Find where the given text appears and provide that cell's center as [X, Y] coordinate. 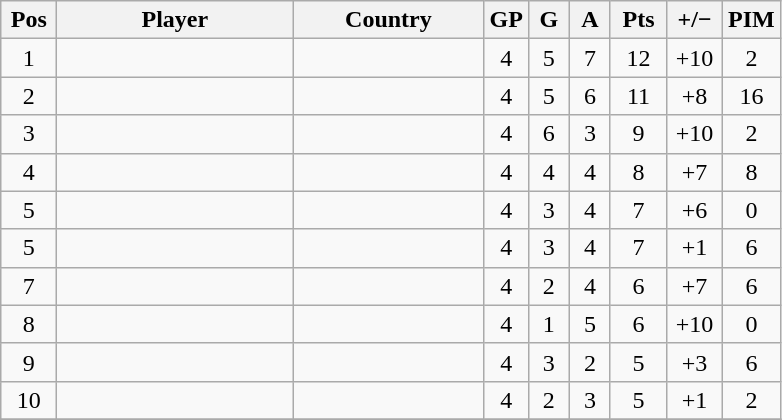
16 [752, 96]
+/− [695, 20]
+6 [695, 210]
10 [29, 400]
Pos [29, 20]
12 [638, 58]
A [590, 20]
Pts [638, 20]
Country [388, 20]
Player [175, 20]
GP [506, 20]
PIM [752, 20]
11 [638, 96]
+8 [695, 96]
+3 [695, 362]
G [548, 20]
